Locate the cell with the specified text and output its [x, y] center coordinate. 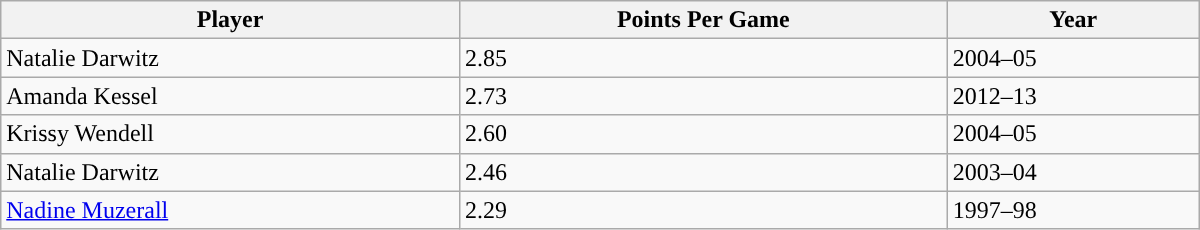
Player [230, 20]
Amanda Kessel [230, 96]
2.60 [703, 134]
2.29 [703, 210]
Points Per Game [703, 20]
1997–98 [1073, 210]
2003–04 [1073, 172]
Nadine Muzerall [230, 210]
2.46 [703, 172]
2.73 [703, 96]
2.85 [703, 58]
Krissy Wendell [230, 134]
2012–13 [1073, 96]
Year [1073, 20]
